Extract the (x, y) coordinate from the center of the cell holding the provided text.  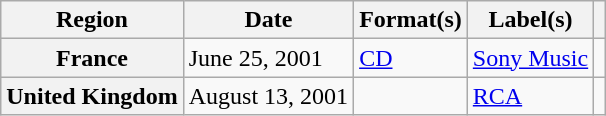
Region (92, 20)
Sony Music (530, 58)
CD (411, 58)
June 25, 2001 (268, 58)
United Kingdom (92, 96)
RCA (530, 96)
Format(s) (411, 20)
Date (268, 20)
Label(s) (530, 20)
August 13, 2001 (268, 96)
France (92, 58)
